Search for the cell housing the specified text and yield its (x, y) center coordinate. 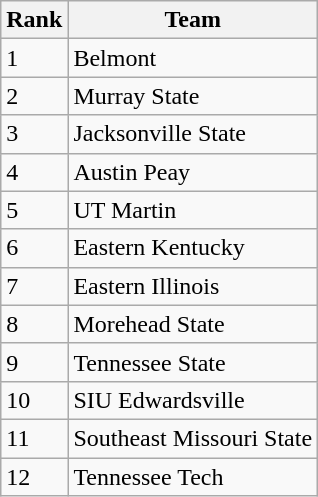
UT Martin (193, 210)
Southeast Missouri State (193, 438)
Belmont (193, 58)
12 (34, 477)
Austin Peay (193, 172)
Tennessee State (193, 362)
Team (193, 20)
Tennessee Tech (193, 477)
Murray State (193, 96)
Morehead State (193, 324)
Rank (34, 20)
Eastern Kentucky (193, 248)
8 (34, 324)
Jacksonville State (193, 134)
SIU Edwardsville (193, 400)
Eastern Illinois (193, 286)
3 (34, 134)
9 (34, 362)
6 (34, 248)
4 (34, 172)
7 (34, 286)
11 (34, 438)
1 (34, 58)
2 (34, 96)
10 (34, 400)
5 (34, 210)
